Output the (x, y) coordinate of the center of the cell containing the given text.  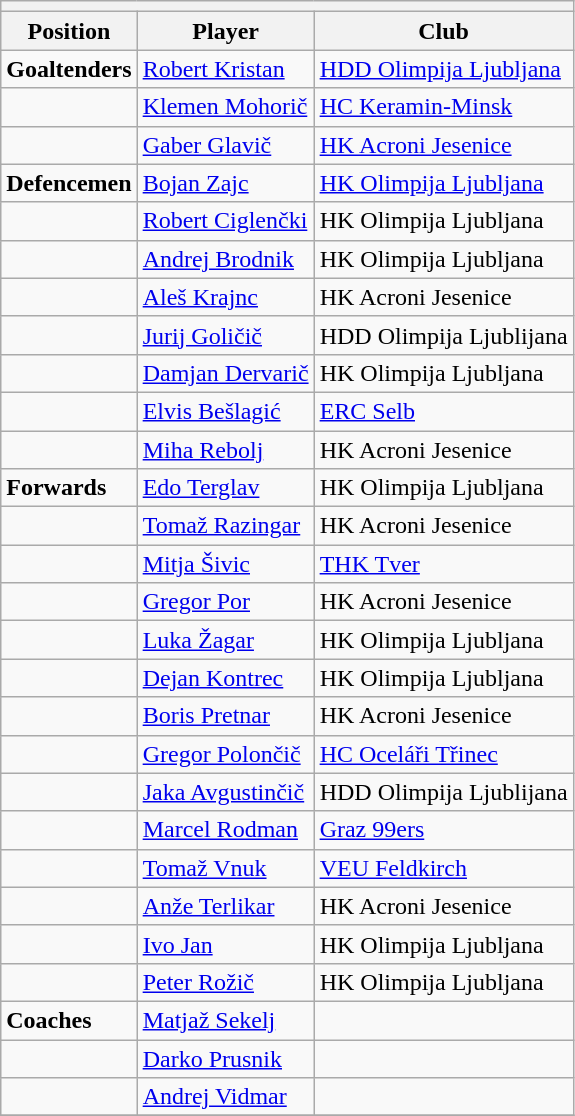
Miha Rebolj (226, 449)
Edo Terglav (226, 488)
Klemen Mohorič (226, 107)
Defencemen (69, 183)
Club (444, 31)
ERC Selb (444, 411)
Andrej Brodnik (226, 259)
Luka Žagar (226, 640)
Gaber Glavič (226, 145)
Forwards (69, 488)
Bojan Zajc (226, 183)
Matjaž Sekelj (226, 1020)
Jurij Goličič (226, 335)
Dejan Kontrec (226, 678)
Peter Rožič (226, 982)
Ivo Jan (226, 944)
Jaka Avgustinčič (226, 792)
HC Oceláři Třinec (444, 754)
Aleš Krajnc (226, 297)
Marcel Rodman (226, 830)
Robert Kristan (226, 69)
VEU Feldkirch (444, 868)
Damjan Dervarič (226, 373)
Tomaž Vnuk (226, 868)
Robert Ciglenčki (226, 221)
Gregor Por (226, 602)
Coaches (69, 1020)
Andrej Vidmar (226, 1097)
Mitja Šivic (226, 564)
HDD Olimpija Ljubljana (444, 69)
Boris Pretnar (226, 716)
THK Tver (444, 564)
Position (69, 31)
Darko Prusnik (226, 1059)
Elvis Bešlagić (226, 411)
Tomaž Razingar (226, 526)
Gregor Polončič (226, 754)
Anže Terlikar (226, 906)
Graz 99ers (444, 830)
Goaltenders (69, 69)
HC Keramin-Minsk (444, 107)
Player (226, 31)
